Extract the [x, y] coordinate from the center of the cell holding the provided text.  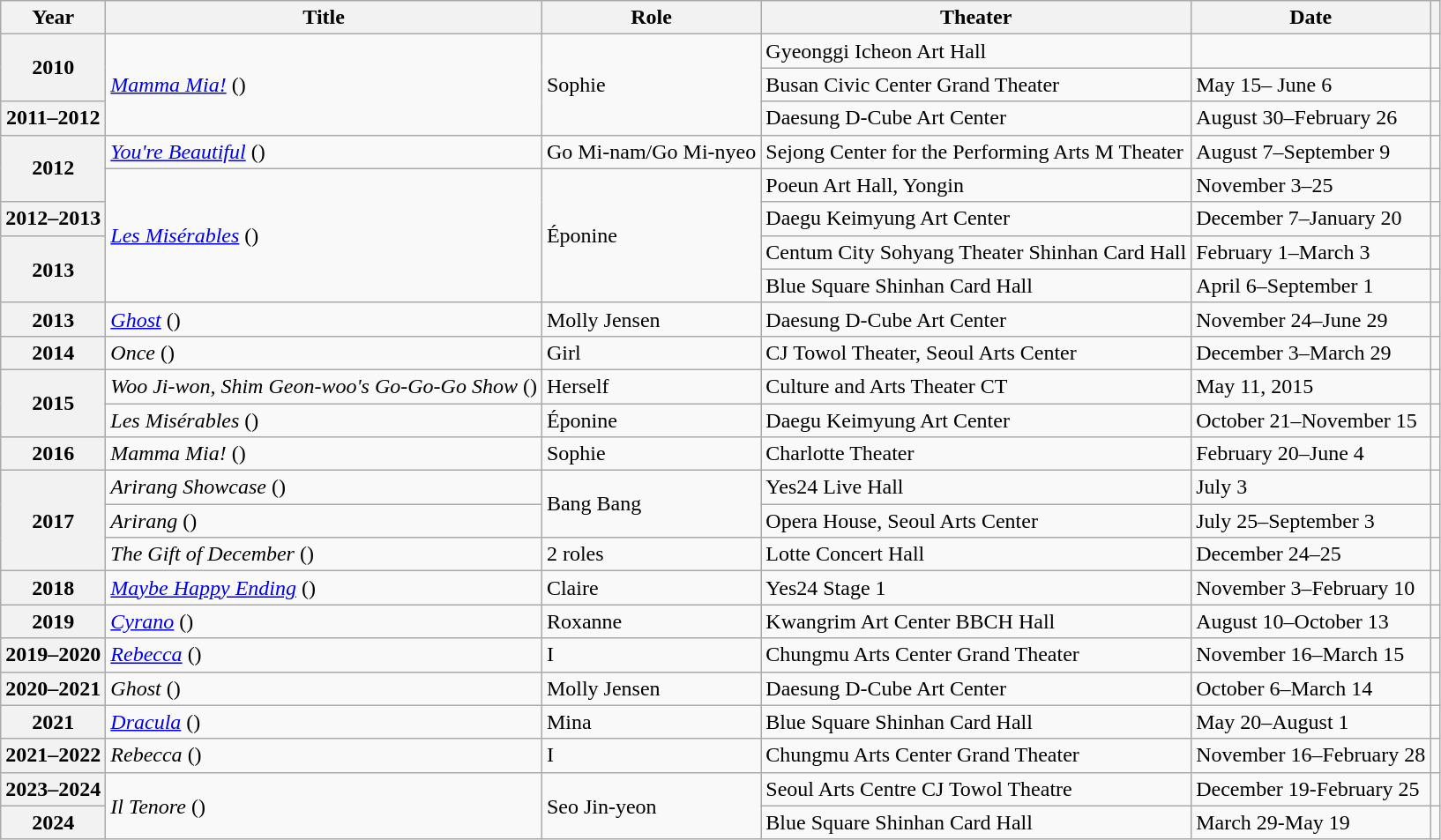
Gyeonggi Icheon Art Hall [976, 51]
February 1–March 3 [1310, 252]
July 25–September 3 [1310, 521]
July 3 [1310, 487]
October 6–March 14 [1310, 688]
Il Tenore () [325, 806]
Arirang () [325, 521]
CJ Towol Theater, Seoul Arts Center [976, 353]
Busan Civic Center Grand Theater [976, 85]
November 3–February 10 [1310, 588]
Go Mi-nam/Go Mi-nyeo [651, 152]
2012–2013 [53, 219]
2014 [53, 353]
Culture and Arts Theater CT [976, 386]
Kwangrim Art Center BBCH Hall [976, 621]
May 20–August 1 [1310, 722]
Bang Bang [651, 504]
May 15– June 6 [1310, 85]
Maybe Happy Ending () [325, 588]
Date [1310, 18]
The Gift of December () [325, 554]
August 10–October 13 [1310, 621]
Sejong Center for the Performing Arts M Theater [976, 152]
Once () [325, 353]
2010 [53, 68]
Dracula () [325, 722]
Roxanne [651, 621]
2020–2021 [53, 688]
2021 [53, 722]
November 16–March 15 [1310, 655]
Arirang Showcase () [325, 487]
2023–2024 [53, 789]
2011–2012 [53, 118]
April 6–September 1 [1310, 286]
2024 [53, 822]
Poeun Art Hall, Yongin [976, 185]
Role [651, 18]
December 3–March 29 [1310, 353]
Opera House, Seoul Arts Center [976, 521]
2016 [53, 454]
2 roles [651, 554]
Cyrano () [325, 621]
Girl [651, 353]
You're Beautiful () [325, 152]
Mina [651, 722]
Herself [651, 386]
Yes24 Live Hall [976, 487]
Yes24 Stage 1 [976, 588]
Year [53, 18]
December 7–January 20 [1310, 219]
2019–2020 [53, 655]
October 21–November 15 [1310, 420]
December 24–25 [1310, 554]
Charlotte Theater [976, 454]
2012 [53, 168]
May 11, 2015 [1310, 386]
Seoul Arts Centre CJ Towol Theatre [976, 789]
November 16–February 28 [1310, 755]
2018 [53, 588]
Claire [651, 588]
December 19-February 25 [1310, 789]
November 3–25 [1310, 185]
August 7–September 9 [1310, 152]
February 20–June 4 [1310, 454]
Woo Ji-won, Shim Geon-woo's Go-Go-Go Show () [325, 386]
2015 [53, 403]
August 30–February 26 [1310, 118]
2017 [53, 521]
Centum City Sohyang Theater Shinhan Card Hall [976, 252]
Lotte Concert Hall [976, 554]
2019 [53, 621]
Title [325, 18]
November 24–June 29 [1310, 319]
Seo Jin-yeon [651, 806]
2021–2022 [53, 755]
March 29-May 19 [1310, 822]
Theater [976, 18]
